Extract the [x, y] coordinate from the center of the cell holding the provided text.  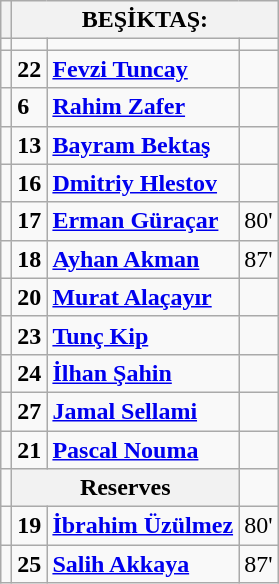
Pascal Nouma [143, 449]
24 [30, 373]
Ayhan Akman [143, 259]
Rahim Zafer [143, 107]
6 [30, 107]
Tunç Kip [143, 335]
İlhan Şahin [143, 373]
Jamal Sellami [143, 411]
13 [30, 145]
19 [30, 526]
Dmitriy Hlestov [143, 183]
Bayram Bektaş [143, 145]
20 [30, 297]
23 [30, 335]
Salih Akkaya [143, 564]
BEŞİKTAŞ: [145, 20]
22 [30, 69]
İbrahim Üzülmez [143, 526]
18 [30, 259]
Murat Alaçayır [143, 297]
Reserves [126, 488]
Erman Güraçar [143, 221]
16 [30, 183]
27 [30, 411]
21 [30, 449]
Fevzi Tuncay [143, 69]
17 [30, 221]
25 [30, 564]
